Scan for the cell matching the given text and deliver its [x, y] coordinate at center. 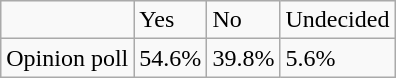
5.6% [338, 58]
39.8% [244, 58]
Yes [170, 20]
Opinion poll [68, 58]
No [244, 20]
54.6% [170, 58]
Undecided [338, 20]
